Output the (x, y) coordinate of the center of the cell containing the given text.  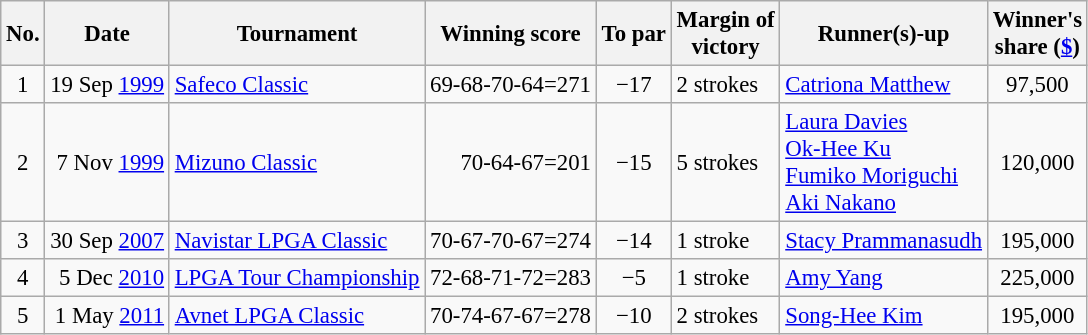
70-74-67-67=278 (511, 316)
Runner(s)-up (884, 34)
LPGA Tour Championship (296, 278)
Winner'sshare ($) (1037, 34)
−10 (634, 316)
Safeco Classic (296, 85)
Date (107, 34)
72-68-71-72=283 (511, 278)
Mizuno Classic (296, 162)
3 (23, 241)
69-68-70-64=271 (511, 85)
Amy Yang (884, 278)
Stacy Prammanasudh (884, 241)
Laura Davies Ok-Hee Ku Fumiko Moriguchi Aki Nakano (884, 162)
7 Nov 1999 (107, 162)
Margin ofvictory (726, 34)
5 Dec 2010 (107, 278)
−15 (634, 162)
2 (23, 162)
70-64-67=201 (511, 162)
120,000 (1037, 162)
70-67-70-67=274 (511, 241)
Avnet LPGA Classic (296, 316)
To par (634, 34)
−14 (634, 241)
225,000 (1037, 278)
1 May 2011 (107, 316)
Tournament (296, 34)
−17 (634, 85)
19 Sep 1999 (107, 85)
Catriona Matthew (884, 85)
4 (23, 278)
5 strokes (726, 162)
5 (23, 316)
Navistar LPGA Classic (296, 241)
1 (23, 85)
Winning score (511, 34)
30 Sep 2007 (107, 241)
97,500 (1037, 85)
Song-Hee Kim (884, 316)
−5 (634, 278)
No. (23, 34)
